Search for the cell housing the specified text and yield its (x, y) center coordinate. 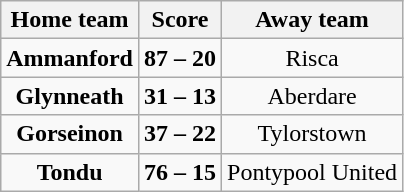
87 – 20 (180, 58)
Pontypool United (312, 172)
37 – 22 (180, 134)
Score (180, 20)
76 – 15 (180, 172)
Risca (312, 58)
Home team (70, 20)
Ammanford (70, 58)
Gorseinon (70, 134)
Glynneath (70, 96)
Tondu (70, 172)
Tylorstown (312, 134)
31 – 13 (180, 96)
Aberdare (312, 96)
Away team (312, 20)
